Identify which cell holds the provided text, then report its (X, Y) central coordinate. 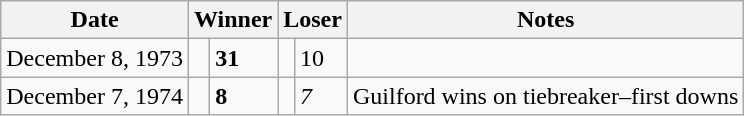
December 8, 1973 (95, 58)
8 (244, 96)
Notes (545, 20)
7 (320, 96)
Date (95, 20)
10 (320, 58)
Loser (313, 20)
31 (244, 58)
Winner (232, 20)
December 7, 1974 (95, 96)
Guilford wins on tiebreaker–first downs (545, 96)
